Extract the (X, Y) coordinate from the center of the cell holding the provided text.  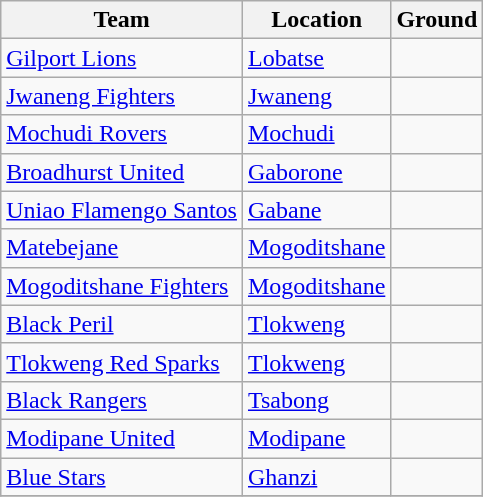
Uniao Flamengo Santos (122, 210)
Jwaneng Fighters (122, 96)
Broadhurst United (122, 172)
Jwaneng (316, 96)
Modipane United (122, 438)
Lobatse (316, 58)
Mochudi Rovers (122, 134)
Tlokweng Red Sparks (122, 362)
Gabane (316, 210)
Team (122, 20)
Matebejane (122, 248)
Modipane (316, 438)
Ground (437, 20)
Blue Stars (122, 477)
Black Rangers (122, 400)
Gilport Lions (122, 58)
Ghanzi (316, 477)
Tsabong (316, 400)
Location (316, 20)
Mochudi (316, 134)
Mogoditshane Fighters (122, 286)
Gaborone (316, 172)
Black Peril (122, 324)
